Identify which cell holds the provided text, then report its [x, y] central coordinate. 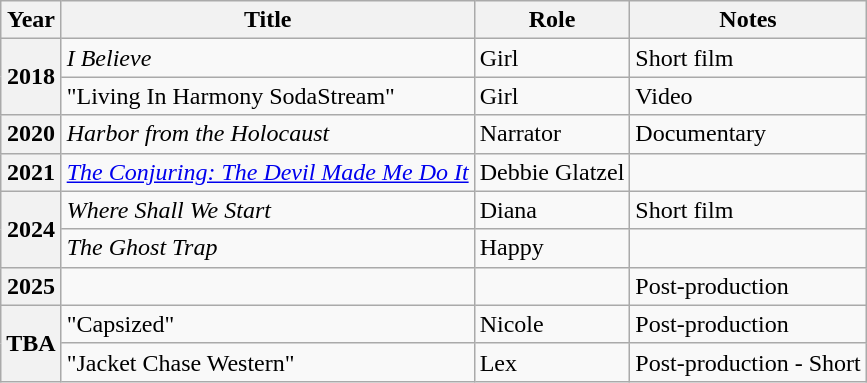
Nicole [552, 324]
"Capsized" [268, 324]
2024 [31, 229]
Where Shall We Start [268, 210]
Diana [552, 210]
2018 [31, 77]
Year [31, 20]
"Living In Harmony SodaStream" [268, 96]
Lex [552, 362]
Role [552, 20]
Happy [552, 248]
Debbie Glatzel [552, 172]
Narrator [552, 134]
Title [268, 20]
Post-production - Short [748, 362]
Video [748, 96]
I Believe [268, 58]
Harbor from the Holocaust [268, 134]
The Conjuring: The Devil Made Me Do It [268, 172]
The Ghost Trap [268, 248]
2020 [31, 134]
Documentary [748, 134]
2021 [31, 172]
"Jacket Chase Western" [268, 362]
TBA [31, 343]
Notes [748, 20]
2025 [31, 286]
